Extract the (x, y) coordinate from the center of the cell holding the provided text.  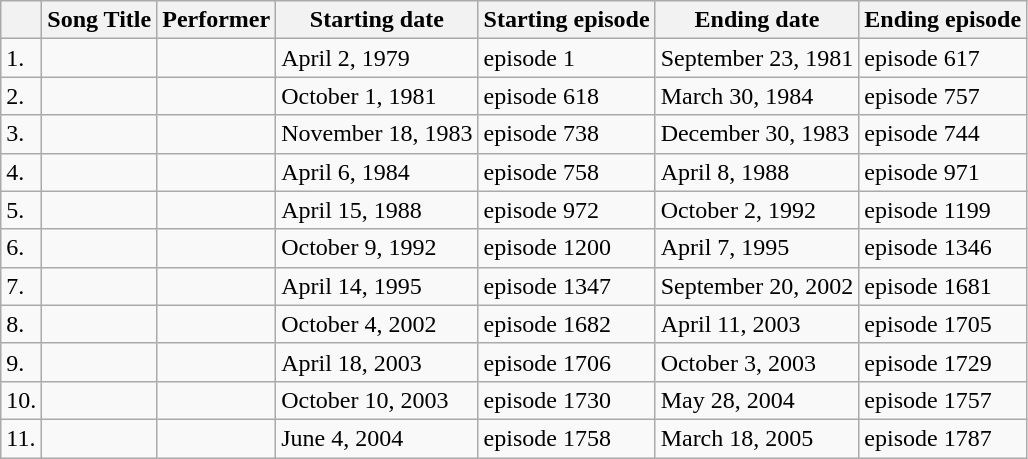
episode 972 (566, 210)
April 15, 1988 (377, 210)
1. (22, 58)
Starting episode (566, 20)
episode 1200 (566, 248)
episode 618 (566, 96)
April 6, 1984 (377, 172)
October 4, 2002 (377, 324)
episode 617 (943, 58)
Song Title (100, 20)
episode 744 (943, 134)
5. (22, 210)
October 3, 2003 (757, 362)
Performer (216, 20)
episode 1346 (943, 248)
4. (22, 172)
Ending episode (943, 20)
6. (22, 248)
Ending date (757, 20)
May 28, 2004 (757, 400)
October 2, 1992 (757, 210)
March 30, 1984 (757, 96)
episode 1705 (943, 324)
episode 1681 (943, 286)
September 20, 2002 (757, 286)
episode 1682 (566, 324)
November 18, 1983 (377, 134)
October 10, 2003 (377, 400)
9. (22, 362)
April 2, 1979 (377, 58)
episode 1347 (566, 286)
episode 1 (566, 58)
September 23, 1981 (757, 58)
December 30, 1983 (757, 134)
episode 1758 (566, 438)
7. (22, 286)
June 4, 2004 (377, 438)
episode 758 (566, 172)
episode 738 (566, 134)
episode 1787 (943, 438)
11. (22, 438)
October 9, 1992 (377, 248)
episode 757 (943, 96)
March 18, 2005 (757, 438)
April 14, 1995 (377, 286)
April 11, 2003 (757, 324)
10. (22, 400)
October 1, 1981 (377, 96)
3. (22, 134)
episode 1706 (566, 362)
episode 1730 (566, 400)
April 7, 1995 (757, 248)
episode 1757 (943, 400)
April 8, 1988 (757, 172)
April 18, 2003 (377, 362)
episode 1199 (943, 210)
8. (22, 324)
episode 1729 (943, 362)
episode 971 (943, 172)
Starting date (377, 20)
2. (22, 96)
